Scan for the cell matching the given text and deliver its (X, Y) coordinate at center. 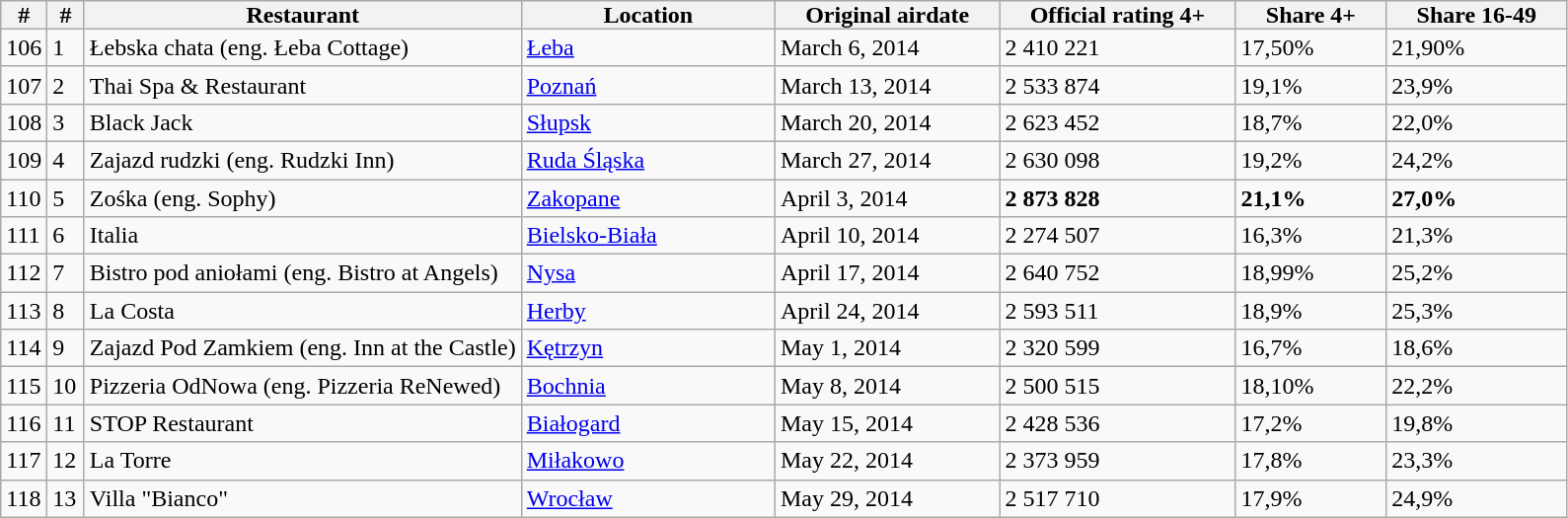
18,6% (1476, 348)
9 (66, 348)
24,9% (1476, 498)
Villa "Bianco" (302, 498)
2 (66, 85)
19,1% (1310, 85)
19,8% (1476, 423)
Share 16-49 (1476, 15)
12 (66, 461)
March 27, 2014 (886, 160)
5 (66, 198)
Kętrzyn (647, 348)
114 (24, 348)
Black Jack (302, 122)
2 428 536 (1117, 423)
April 10, 2014 (886, 236)
106 (24, 47)
Ruda Śląska (647, 160)
May 15, 2014 (886, 423)
March 20, 2014 (886, 122)
Restaurant (302, 15)
17,2% (1310, 423)
Thai Spa & Restaurant (302, 85)
Bistro pod aniołami (eng. Bistro at Angels) (302, 273)
4 (66, 160)
17,8% (1310, 461)
21,90% (1476, 47)
109 (24, 160)
Italia (302, 236)
16,3% (1310, 236)
17,50% (1310, 47)
May 1, 2014 (886, 348)
17,9% (1310, 498)
13 (66, 498)
6 (66, 236)
2 410 221 (1117, 47)
STOP Restaurant (302, 423)
Pizzeria OdNowa (eng. Pizzeria ReNewed) (302, 386)
111 (24, 236)
24,2% (1476, 160)
Nysa (647, 273)
23,9% (1476, 85)
Słupsk (647, 122)
11 (66, 423)
2 630 098 (1117, 160)
2 274 507 (1117, 236)
107 (24, 85)
2 640 752 (1117, 273)
Miłakowo (647, 461)
Białogard (647, 423)
115 (24, 386)
May 8, 2014 (886, 386)
La Torre (302, 461)
108 (24, 122)
Zakopane (647, 198)
2 500 515 (1117, 386)
Poznań (647, 85)
16,7% (1310, 348)
Original airdate (886, 15)
10 (66, 386)
Bielsko-Biała (647, 236)
2 593 511 (1117, 311)
2 320 599 (1117, 348)
22,2% (1476, 386)
18,99% (1310, 273)
Zajazd rudzki (eng. Rudzki Inn) (302, 160)
23,3% (1476, 461)
112 (24, 273)
2 517 710 (1117, 498)
March 6, 2014 (886, 47)
2 623 452 (1117, 122)
La Costa (302, 311)
May 29, 2014 (886, 498)
113 (24, 311)
27,0% (1476, 198)
Łeba (647, 47)
18,9% (1310, 311)
Location (647, 15)
22,0% (1476, 122)
110 (24, 198)
19,2% (1310, 160)
18,7% (1310, 122)
118 (24, 498)
21,3% (1476, 236)
Zośka (eng. Sophy) (302, 198)
2 533 874 (1117, 85)
Herby (647, 311)
25,2% (1476, 273)
117 (24, 461)
2 873 828 (1117, 198)
8 (66, 311)
March 13, 2014 (886, 85)
April 3, 2014 (886, 198)
3 (66, 122)
25,3% (1476, 311)
2 373 959 (1117, 461)
116 (24, 423)
April 24, 2014 (886, 311)
21,1% (1310, 198)
Share 4+ (1310, 15)
Wrocław (647, 498)
May 22, 2014 (886, 461)
18,10% (1310, 386)
7 (66, 273)
Łebska chata (eng. Łeba Cottage) (302, 47)
April 17, 2014 (886, 273)
Zajazd Pod Zamkiem (eng. Inn at the Castle) (302, 348)
1 (66, 47)
Bochnia (647, 386)
Official rating 4+ (1117, 15)
